Detect which cell encompasses the target text, then output its (x, y) center coordinate. 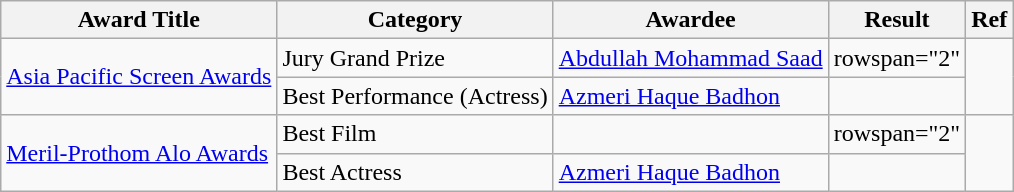
Abdullah Mohammad Saad (690, 58)
Best Film (415, 134)
Result (897, 20)
Best Actress (415, 172)
Best Performance (Actress) (415, 96)
Meril-Prothom Alo Awards (139, 153)
Jury Grand Prize (415, 58)
Award Title (139, 20)
Category (415, 20)
Awardee (690, 20)
Ref (990, 20)
Asia Pacific Screen Awards (139, 77)
